Output the [x, y] coordinate of the center of the cell containing the given text.  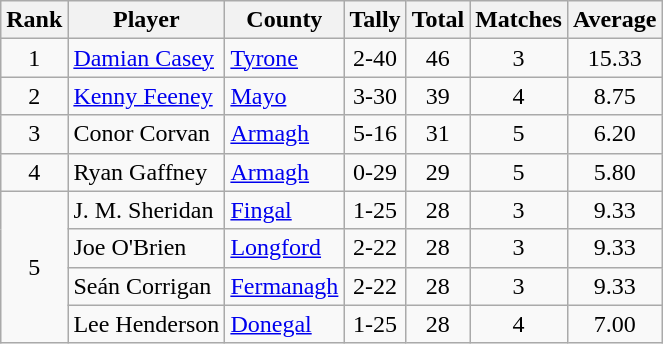
Player [146, 20]
Total [438, 20]
County [284, 20]
Joe O'Brien [146, 248]
2 [34, 96]
Mayo [284, 96]
39 [438, 96]
5.80 [614, 172]
5-16 [375, 134]
Donegal [284, 324]
Fermanagh [284, 286]
Matches [519, 20]
Tally [375, 20]
Fingal [284, 210]
Damian Casey [146, 58]
8.75 [614, 96]
15.33 [614, 58]
1 [34, 58]
0-29 [375, 172]
Lee Henderson [146, 324]
46 [438, 58]
Longford [284, 248]
Average [614, 20]
31 [438, 134]
29 [438, 172]
Seán Corrigan [146, 286]
J. M. Sheridan [146, 210]
Tyrone [284, 58]
2-40 [375, 58]
3-30 [375, 96]
Kenny Feeney [146, 96]
Ryan Gaffney [146, 172]
7.00 [614, 324]
Rank [34, 20]
6.20 [614, 134]
Conor Corvan [146, 134]
